Return the (X, Y) coordinate for the center point of the cell that contains the specified text.  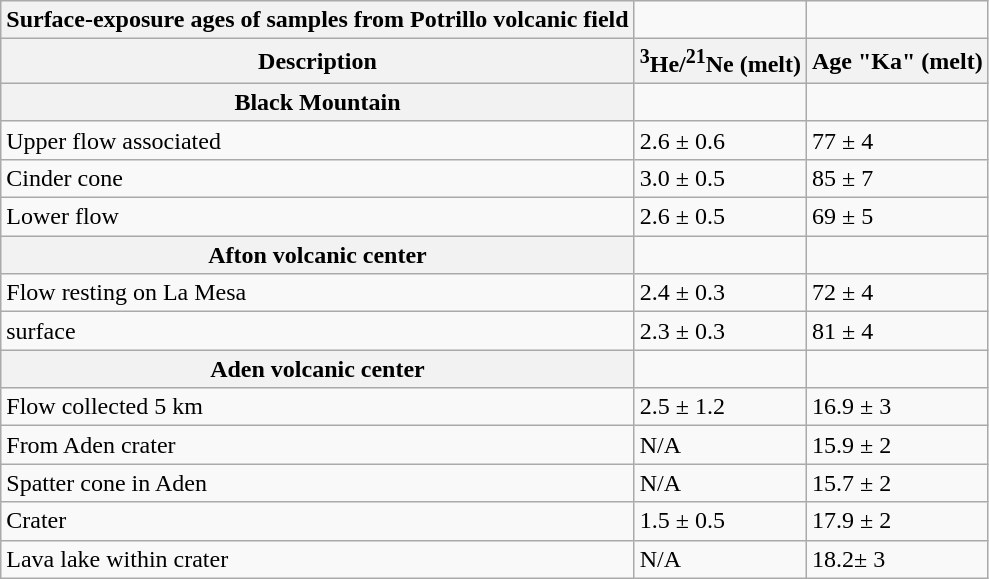
surface (318, 331)
85 ± 7 (898, 178)
2.5 ± 1.2 (720, 407)
3He/21Ne (melt) (720, 62)
72 ± 4 (898, 293)
Afton volcanic center (318, 255)
2.4 ± 0.3 (720, 293)
Lava lake within crater (318, 559)
2.6 ± 0.6 (720, 140)
Lower flow (318, 217)
2.6 ± 0.5 (720, 217)
Flow resting on La Mesa (318, 293)
Cinder cone (318, 178)
Flow collected 5 km (318, 407)
16.9 ± 3 (898, 407)
81 ± 4 (898, 331)
Description (318, 62)
2.3 ± 0.3 (720, 331)
17.9 ± 2 (898, 521)
15.9 ± 2 (898, 445)
Upper flow associated (318, 140)
Crater (318, 521)
15.7 ± 2 (898, 483)
77 ± 4 (898, 140)
Spatter cone in Aden (318, 483)
1.5 ± 0.5 (720, 521)
18.2± 3 (898, 559)
Surface-exposure ages of samples from Potrillo volcanic field (318, 20)
Age "Ka" (melt) (898, 62)
69 ± 5 (898, 217)
Black Mountain (318, 102)
Aden volcanic center (318, 369)
From Aden crater (318, 445)
3.0 ± 0.5 (720, 178)
